Return (X, Y) of the center of cell containing provided text 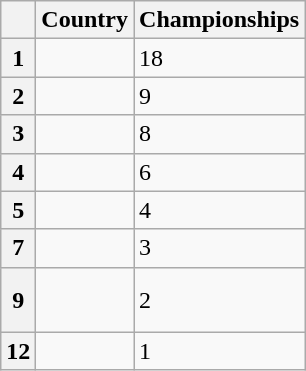
5 (18, 210)
8 (220, 134)
6 (220, 172)
12 (18, 351)
Country (85, 20)
7 (18, 248)
Championships (220, 20)
18 (220, 58)
